Pinpoint the cell where the given text exists, returning its [X, Y] midpoint coordinate. 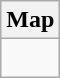
Map [30, 20]
